Extract the (x, y) coordinate from the center of the cell holding the provided text.  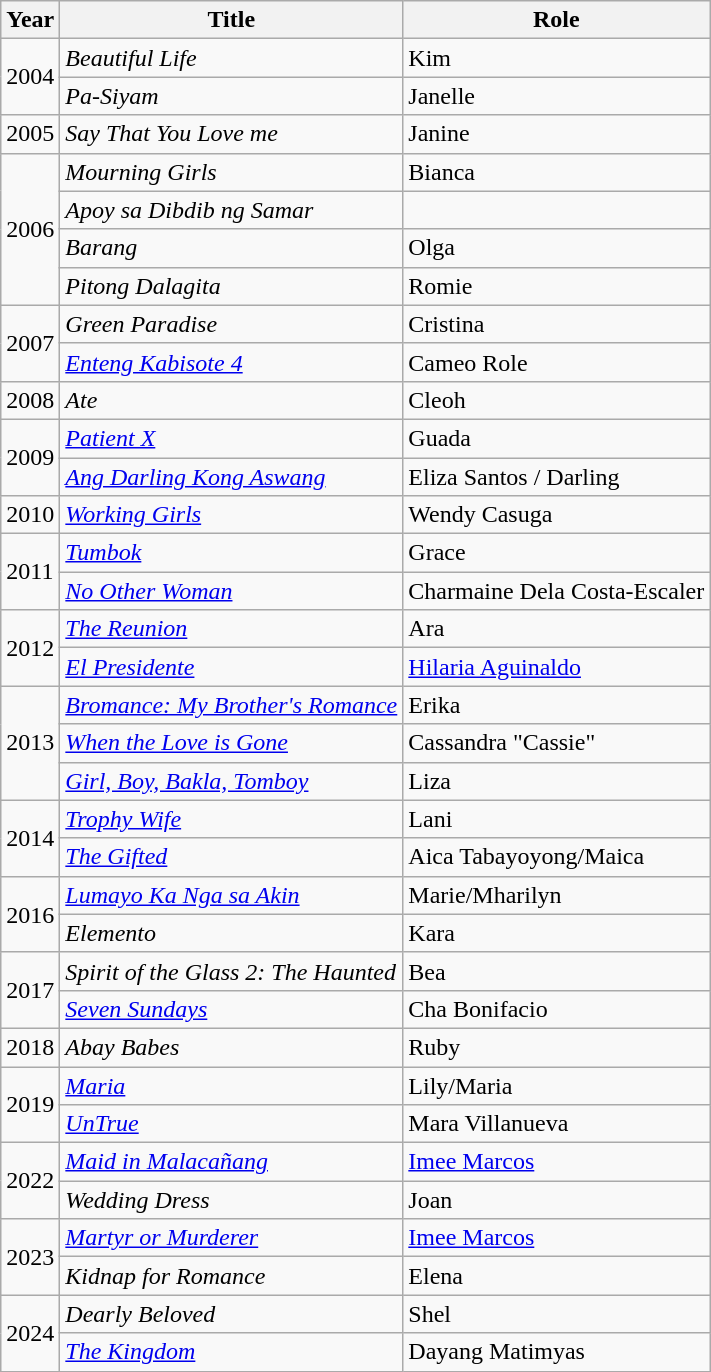
Erika (556, 705)
Trophy Wife (232, 819)
Ara (556, 629)
2012 (30, 648)
Olga (556, 248)
Kim (556, 58)
Aica Tabayoyong/Maica (556, 857)
Joan (556, 1200)
Janine (556, 134)
2019 (30, 1104)
Tumbok (232, 553)
Cha Bonifacio (556, 1009)
2014 (30, 838)
2016 (30, 914)
Maria (232, 1085)
Barang (232, 248)
Apoy sa Dibdib ng Samar (232, 210)
Girl, Boy, Bakla, Tomboy (232, 781)
The Gifted (232, 857)
Lani (556, 819)
Spirit of the Glass 2: The Haunted (232, 971)
Guada (556, 438)
Bea (556, 971)
Ruby (556, 1047)
Martyr or Murderer (232, 1238)
Maid in Malacañang (232, 1162)
Ate (232, 400)
2018 (30, 1047)
Cassandra "Cassie" (556, 743)
The Kingdom (232, 1352)
Lumayo Ka Nga sa Akin (232, 895)
2007 (30, 343)
Cristina (556, 324)
Bianca (556, 172)
Hilaria Aguinaldo (556, 667)
Say That You Love me (232, 134)
Ang Darling Kong Aswang (232, 477)
Grace (556, 553)
2024 (30, 1333)
Working Girls (232, 515)
Enteng Kabisote 4 (232, 362)
2022 (30, 1181)
When the Love is Gone (232, 743)
2011 (30, 572)
Romie (556, 286)
Cameo Role (556, 362)
Wedding Dress (232, 1200)
2009 (30, 457)
Green Paradise (232, 324)
Cleoh (556, 400)
2013 (30, 743)
Elemento (232, 933)
The Reunion (232, 629)
Dayang Matimyas (556, 1352)
Kidnap for Romance (232, 1276)
Year (30, 20)
Wendy Casuga (556, 515)
Pitong Dalagita (232, 286)
Beautiful Life (232, 58)
Mourning Girls (232, 172)
2004 (30, 77)
El Presidente (232, 667)
2010 (30, 515)
Role (556, 20)
Kara (556, 933)
Shel (556, 1314)
Seven Sundays (232, 1009)
Eliza Santos / Darling (556, 477)
Charmaine Dela Costa-Escaler (556, 591)
Lily/Maria (556, 1085)
2023 (30, 1257)
Bromance: My Brother's Romance (232, 705)
UnTrue (232, 1124)
2005 (30, 134)
Liza (556, 781)
2008 (30, 400)
Janelle (556, 96)
2006 (30, 229)
Title (232, 20)
Mara Villanueva (556, 1124)
Patient X (232, 438)
Marie/Mharilyn (556, 895)
Pa-Siyam (232, 96)
2017 (30, 990)
Dearly Beloved (232, 1314)
No Other Woman (232, 591)
Elena (556, 1276)
Abay Babes (232, 1047)
